Search for the cell housing the specified text and yield its (x, y) center coordinate. 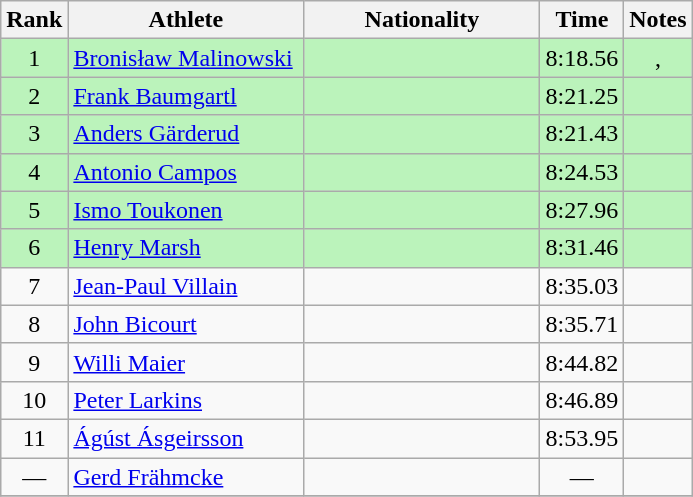
4 (34, 172)
Willi Maier (186, 362)
6 (34, 248)
, (658, 58)
8:31.46 (582, 248)
8:35.03 (582, 286)
Athlete (186, 20)
Anders Gärderud (186, 134)
8:44.82 (582, 362)
Ágúst Ásgeirsson (186, 438)
2 (34, 96)
Peter Larkins (186, 400)
Antonio Campos (186, 172)
5 (34, 210)
8:24.53 (582, 172)
8:46.89 (582, 400)
1 (34, 58)
8:35.71 (582, 324)
8 (34, 324)
Notes (658, 20)
Bronisław Malinowski (186, 58)
Jean-Paul Villain (186, 286)
7 (34, 286)
Ismo Toukonen (186, 210)
Time (582, 20)
Henry Marsh (186, 248)
8:27.96 (582, 210)
10 (34, 400)
Gerd Frähmcke (186, 477)
8:21.25 (582, 96)
3 (34, 134)
11 (34, 438)
Nationality (422, 20)
John Bicourt (186, 324)
8:18.56 (582, 58)
9 (34, 362)
8:53.95 (582, 438)
Frank Baumgartl (186, 96)
8:21.43 (582, 134)
Rank (34, 20)
